Search for the cell housing the specified text and yield its [X, Y] center coordinate. 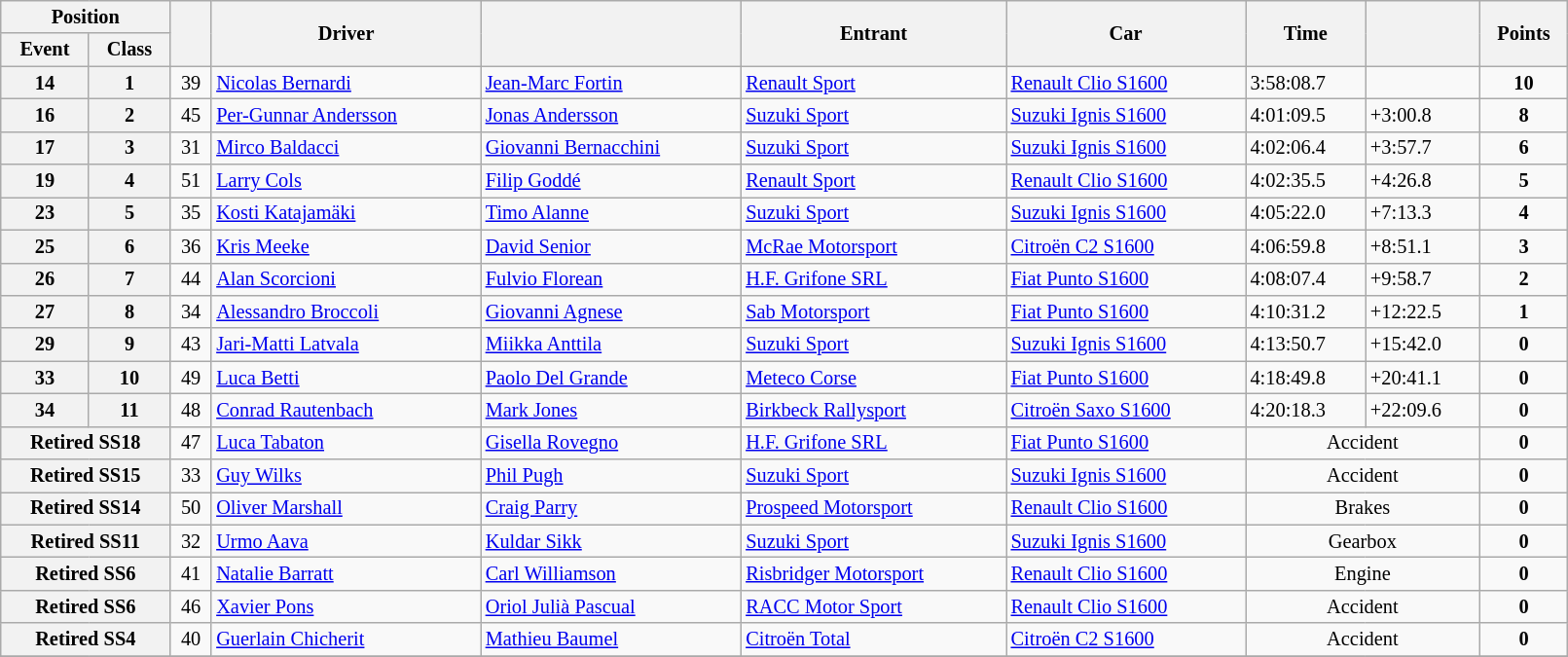
Kris Meeke [346, 246]
25 [45, 246]
+22:09.6 [1423, 410]
Alessandro Broccoli [346, 311]
11 [129, 410]
17 [45, 148]
36 [191, 246]
Carl Williamson [611, 573]
39 [191, 83]
Alan Scorcioni [346, 279]
Position [86, 17]
Phil Pugh [611, 476]
32 [191, 541]
4:18:49.8 [1306, 378]
Timo Alanne [611, 213]
+9:58.7 [1423, 279]
41 [191, 573]
Citroën Total [873, 639]
Risbridger Motorsport [873, 573]
+4:26.8 [1423, 181]
+12:22.5 [1423, 311]
Gearbox [1363, 541]
RACC Motor Sport [873, 606]
Driver [346, 33]
Time [1306, 33]
Meteco Corse [873, 378]
51 [191, 181]
Larry Cols [346, 181]
Retired SS14 [86, 508]
Class [129, 50]
16 [45, 115]
Engine [1363, 573]
Guerlain Chicherit [346, 639]
Retired SS11 [86, 541]
Prospeed Motorsport [873, 508]
Conrad Rautenbach [346, 410]
Car [1126, 33]
Paolo Del Grande [611, 378]
+3:57.7 [1423, 148]
Oriol Julià Pascual [611, 606]
Kuldar Sikk [611, 541]
46 [191, 606]
Mark Jones [611, 410]
4:02:35.5 [1306, 181]
David Senior [611, 246]
26 [45, 279]
Oliver Marshall [346, 508]
Brakes [1363, 508]
Entrant [873, 33]
50 [191, 508]
4:06:59.8 [1306, 246]
Birkbeck Rallysport [873, 410]
4:01:09.5 [1306, 115]
Event [45, 50]
Xavier Pons [346, 606]
McRae Motorsport [873, 246]
Retired SS15 [86, 476]
Natalie Barratt [346, 573]
35 [191, 213]
48 [191, 410]
Jean-Marc Fortin [611, 83]
47 [191, 443]
+8:51.1 [1423, 246]
+15:42.0 [1423, 345]
4:02:06.4 [1306, 148]
Miikka Anttila [611, 345]
19 [45, 181]
44 [191, 279]
40 [191, 639]
Giovanni Bernacchini [611, 148]
31 [191, 148]
4:10:31.2 [1306, 311]
Fulvio Florean [611, 279]
23 [45, 213]
Luca Tabaton [346, 443]
9 [129, 345]
49 [191, 378]
4:20:18.3 [1306, 410]
Guy Wilks [346, 476]
Citroën Saxo S1600 [1126, 410]
45 [191, 115]
Jonas Andersson [611, 115]
+7:13.3 [1423, 213]
+20:41.1 [1423, 378]
Mirco Baldacci [346, 148]
Sab Motorsport [873, 311]
Luca Betti [346, 378]
Points [1524, 33]
4:08:07.4 [1306, 279]
Retired SS18 [86, 443]
7 [129, 279]
4:05:22.0 [1306, 213]
Per-Gunnar Andersson [346, 115]
Retired SS4 [86, 639]
27 [45, 311]
Giovanni Agnese [611, 311]
14 [45, 83]
4:13:50.7 [1306, 345]
Filip Goddé [611, 181]
Urmo Aava [346, 541]
Nicolas Bernardi [346, 83]
Kosti Katajamäki [346, 213]
+3:00.8 [1423, 115]
Jari-Matti Latvala [346, 345]
29 [45, 345]
3:58:08.7 [1306, 83]
Craig Parry [611, 508]
43 [191, 345]
Mathieu Baumel [611, 639]
Gisella Rovegno [611, 443]
